Extract the [x, y] coordinate from the center of the cell holding the provided text.  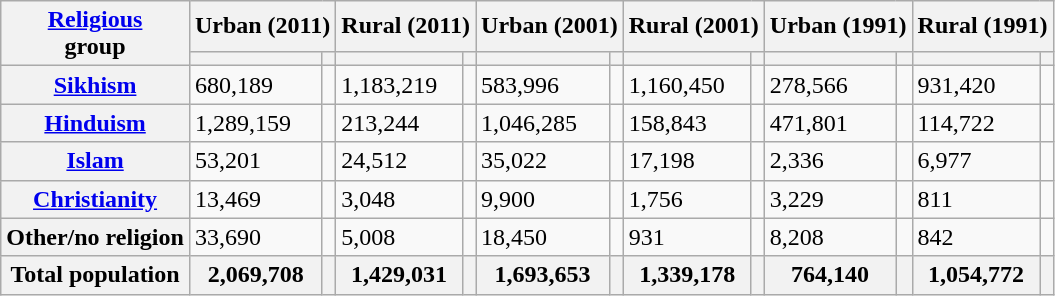
842 [976, 237]
35,022 [543, 161]
1,693,653 [543, 275]
931,420 [976, 85]
1,046,285 [543, 123]
3,048 [400, 199]
Hinduism [96, 123]
53,201 [256, 161]
1,339,178 [687, 275]
931 [687, 237]
18,450 [543, 237]
764,140 [830, 275]
811 [976, 199]
213,244 [400, 123]
114,722 [976, 123]
1,183,219 [400, 85]
Sikhism [96, 85]
680,189 [256, 85]
Religiousgroup [96, 34]
2,336 [830, 161]
Total population [96, 275]
Christianity [96, 199]
13,469 [256, 199]
158,843 [687, 123]
6,977 [976, 161]
Other/no religion [96, 237]
Rural (2011) [406, 26]
33,690 [256, 237]
1,289,159 [256, 123]
Rural (2001) [694, 26]
24,512 [400, 161]
9,900 [543, 199]
1,054,772 [976, 275]
17,198 [687, 161]
8,208 [830, 237]
1,429,031 [400, 275]
1,160,450 [687, 85]
1,756 [687, 199]
278,566 [830, 85]
583,996 [543, 85]
Islam [96, 161]
471,801 [830, 123]
2,069,708 [256, 275]
Rural (1991) [982, 26]
Urban (2011) [262, 26]
3,229 [830, 199]
Urban (2001) [550, 26]
5,008 [400, 237]
Urban (1991) [838, 26]
